Capture the cell that displays the provided text and extract its (X, Y) central coordinate. 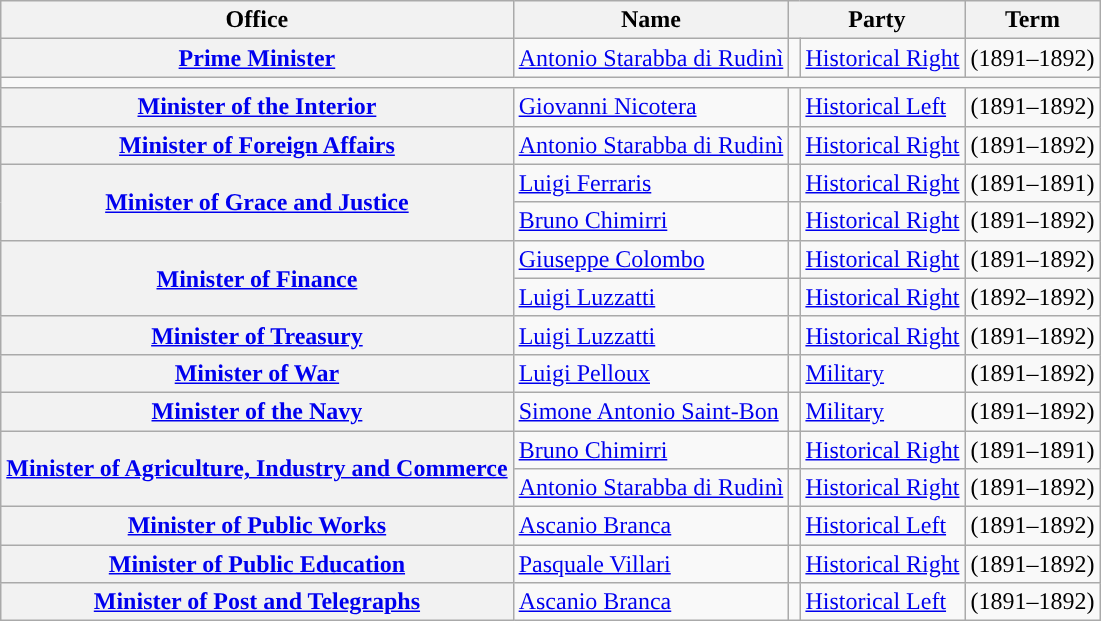
Minister of Finance (257, 278)
Pasquale Villari (651, 564)
Minister of Public Works (257, 526)
Minister of the Interior (257, 107)
Simone Antonio Saint-Bon (651, 411)
Minister of Agriculture, Industry and Commerce (257, 468)
Luigi Pelloux (651, 373)
Minister of the Navy (257, 411)
(1892–1892) (1032, 297)
Minister of Public Education (257, 564)
Giuseppe Colombo (651, 259)
Luigi Ferraris (651, 183)
Prime Minister (257, 58)
Minister of Treasury (257, 335)
Giovanni Nicotera (651, 107)
Minister of War (257, 373)
Party (877, 20)
Minister of Grace and Justice (257, 202)
Minister of Post and Telegraphs (257, 602)
Name (651, 20)
Minister of Foreign Affairs (257, 145)
Term (1032, 20)
Office (257, 20)
